Return (X, Y) of the center of cell containing provided text 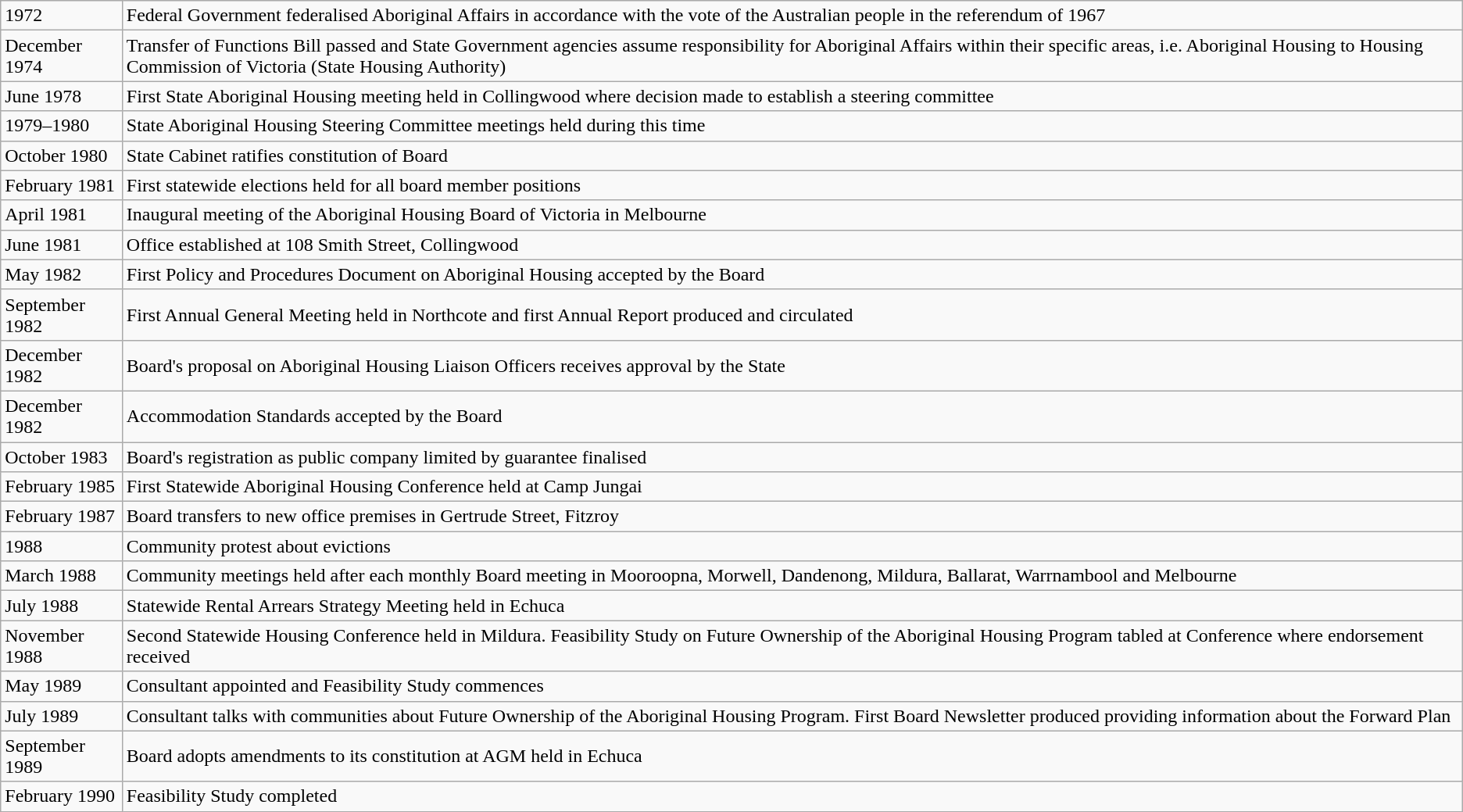
Community protest about evictions (792, 546)
October 1983 (62, 457)
September 1982 (62, 314)
Board's proposal on Aboriginal Housing Liaison Officers receives approval by the State (792, 366)
Feasibility Study completed (792, 796)
Board transfers to new office premises in Gertrude Street, Fitzroy (792, 517)
July 1988 (62, 606)
First Statewide Aboriginal Housing Conference held at Camp Jungai (792, 487)
February 1990 (62, 796)
Community meetings held after each monthly Board meeting in Mooroopna, Morwell, Dandenong, Mildura, Ballarat, Warrnambool and Melbourne (792, 576)
State Cabinet ratifies constitution of Board (792, 156)
State Aboriginal Housing Steering Committee meetings held during this time (792, 126)
First State Aboriginal Housing meeting held in Collingwood where decision made to establish a steering committee (792, 96)
First Annual General Meeting held in Northcote and first Annual Report produced and circulated (792, 314)
March 1988 (62, 576)
July 1989 (62, 716)
1972 (62, 16)
December 1974 (62, 56)
Accommodation Standards accepted by the Board (792, 416)
April 1981 (62, 215)
February 1987 (62, 517)
June 1978 (62, 96)
Board's registration as public company limited by guarantee finalised (792, 457)
First statewide elections held for all board member positions (792, 185)
1988 (62, 546)
Office established at 108 Smith Street, Collingwood (792, 245)
Federal Government federalised Aboriginal Affairs in accordance with the vote of the Australian people in the referendum of 1967 (792, 16)
Board adopts amendments to its constitution at AGM held in Echuca (792, 757)
September 1989 (62, 757)
June 1981 (62, 245)
May 1989 (62, 686)
First Policy and Procedures Document on Aboriginal Housing accepted by the Board (792, 274)
Consultant appointed and Feasibility Study commences (792, 686)
1979–1980 (62, 126)
May 1982 (62, 274)
October 1980 (62, 156)
Inaugural meeting of the Aboriginal Housing Board of Victoria in Melbourne (792, 215)
Statewide Rental Arrears Strategy Meeting held in Echuca (792, 606)
February 1985 (62, 487)
November 1988 (62, 646)
February 1981 (62, 185)
